Return the (X, Y) coordinate for the center point of the cell that contains the specified text.  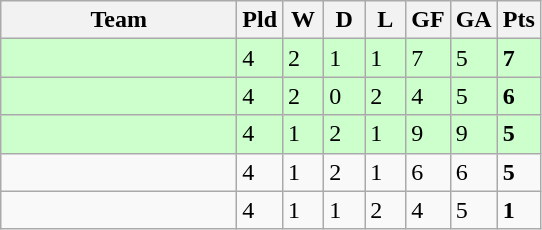
Pts (518, 20)
GA (474, 20)
L (386, 20)
W (304, 20)
D (344, 20)
Pld (260, 20)
Team (119, 20)
0 (344, 96)
GF (428, 20)
